Pinpoint the cell where the given text exists, returning its [X, Y] midpoint coordinate. 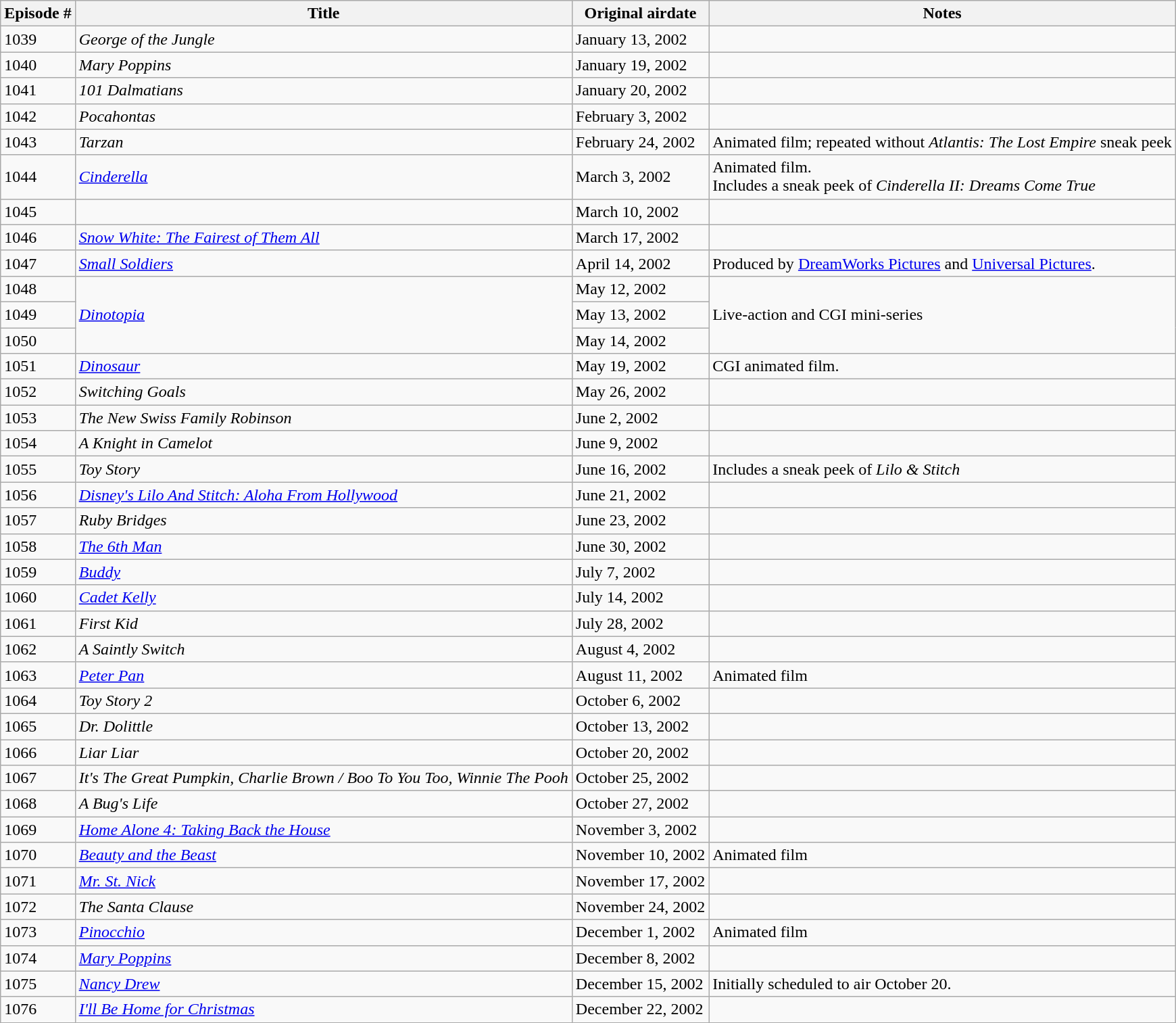
1054 [38, 444]
1056 [38, 495]
1068 [38, 804]
1045 [38, 212]
Liar Liar [323, 753]
1075 [38, 984]
CGI animated film. [942, 366]
1063 [38, 675]
March 10, 2002 [640, 212]
1039 [38, 39]
June 21, 2002 [640, 495]
June 16, 2002 [640, 469]
1042 [38, 116]
January 13, 2002 [640, 39]
June 2, 2002 [640, 418]
1072 [38, 907]
1040 [38, 65]
A Knight in Camelot [323, 444]
Beauty and the Beast [323, 855]
1052 [38, 392]
1067 [38, 778]
Original airdate [640, 14]
February 3, 2002 [640, 116]
October 27, 2002 [640, 804]
April 14, 2002 [640, 263]
October 13, 2002 [640, 726]
August 4, 2002 [640, 649]
1059 [38, 572]
July 28, 2002 [640, 623]
March 17, 2002 [640, 237]
1051 [38, 366]
October 6, 2002 [640, 700]
1064 [38, 700]
Pocahontas [323, 116]
October 20, 2002 [640, 753]
1062 [38, 649]
Nancy Drew [323, 984]
Buddy [323, 572]
Snow White: The Fairest of Them All [323, 237]
December 15, 2002 [640, 984]
October 25, 2002 [640, 778]
Animated film; repeated without Atlantis: The Lost Empire sneak peek [942, 142]
June 30, 2002 [640, 546]
Produced by DreamWorks Pictures and Universal Pictures. [942, 263]
Cadet Kelly [323, 598]
July 14, 2002 [640, 598]
Episode # [38, 14]
1060 [38, 598]
August 11, 2002 [640, 675]
Live-action and CGI mini-series [942, 314]
January 19, 2002 [640, 65]
First Kid [323, 623]
Dr. Dolittle [323, 726]
The New Swiss Family Robinson [323, 418]
I'll Be Home for Christmas [323, 1009]
101 Dalmatians [323, 91]
Disney's Lilo And Stitch: Aloha From Hollywood [323, 495]
1055 [38, 469]
December 22, 2002 [640, 1009]
Mr. St. Nick [323, 881]
May 12, 2002 [640, 289]
February 24, 2002 [640, 142]
1058 [38, 546]
A Bug's Life [323, 804]
1076 [38, 1009]
1069 [38, 830]
Small Soldiers [323, 263]
Includes a sneak peek of Lilo & Stitch [942, 469]
July 7, 2002 [640, 572]
1053 [38, 418]
November 17, 2002 [640, 881]
1071 [38, 881]
Cinderella [323, 177]
1047 [38, 263]
Toy Story [323, 469]
1073 [38, 932]
May 14, 2002 [640, 340]
Title [323, 14]
1044 [38, 177]
The 6th Man [323, 546]
June 23, 2002 [640, 521]
Animated film.Includes a sneak peek of Cinderella II: Dreams Come True [942, 177]
Tarzan [323, 142]
December 8, 2002 [640, 958]
George of the Jungle [323, 39]
1046 [38, 237]
December 1, 2002 [640, 932]
November 3, 2002 [640, 830]
June 9, 2002 [640, 444]
1074 [38, 958]
May 13, 2002 [640, 314]
1049 [38, 314]
A Saintly Switch [323, 649]
1048 [38, 289]
Home Alone 4: Taking Back the House [323, 830]
Initially scheduled to air October 20. [942, 984]
Peter Pan [323, 675]
Notes [942, 14]
1066 [38, 753]
November 10, 2002 [640, 855]
1070 [38, 855]
Dinotopia [323, 314]
1065 [38, 726]
1061 [38, 623]
Switching Goals [323, 392]
November 24, 2002 [640, 907]
1043 [38, 142]
Ruby Bridges [323, 521]
May 26, 2002 [640, 392]
1041 [38, 91]
May 19, 2002 [640, 366]
March 3, 2002 [640, 177]
Toy Story 2 [323, 700]
1050 [38, 340]
It's The Great Pumpkin, Charlie Brown / Boo To You Too, Winnie The Pooh [323, 778]
1057 [38, 521]
Pinocchio [323, 932]
January 20, 2002 [640, 91]
Dinosaur [323, 366]
The Santa Clause [323, 907]
